Return the (x, y) coordinate for the center point of the cell that contains the specified text.  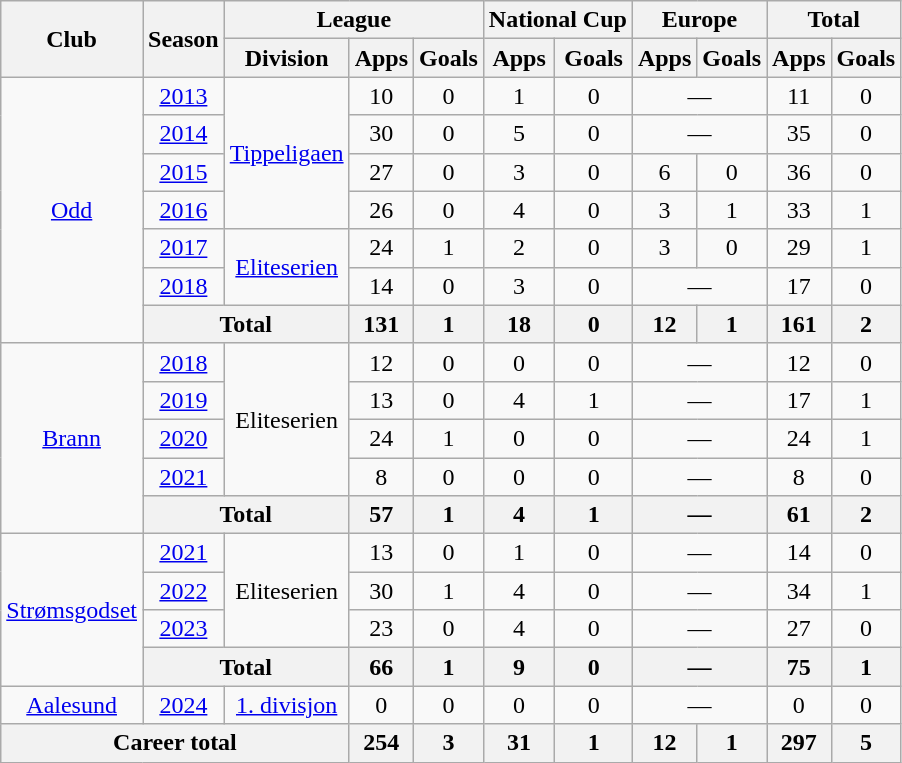
2023 (183, 629)
297 (799, 743)
29 (799, 248)
Career total (175, 743)
34 (799, 591)
National Cup (558, 20)
31 (519, 743)
2014 (183, 134)
Europe (699, 20)
9 (519, 667)
6 (664, 172)
11 (799, 96)
161 (799, 324)
2016 (183, 210)
Brann (72, 438)
57 (381, 515)
Season (183, 39)
2013 (183, 96)
61 (799, 515)
66 (381, 667)
Club (72, 39)
2015 (183, 172)
Aalesund (72, 705)
Tippeligaen (286, 153)
Strømsgodset (72, 610)
254 (381, 743)
2019 (183, 400)
2022 (183, 591)
36 (799, 172)
2024 (183, 705)
35 (799, 134)
10 (381, 96)
Division (286, 58)
2017 (183, 248)
23 (381, 629)
131 (381, 324)
2020 (183, 438)
Odd (72, 210)
League (354, 20)
1. divisjon (286, 705)
33 (799, 210)
18 (519, 324)
26 (381, 210)
75 (799, 667)
